Extract the [x, y] coordinate from the center of the cell holding the provided text.  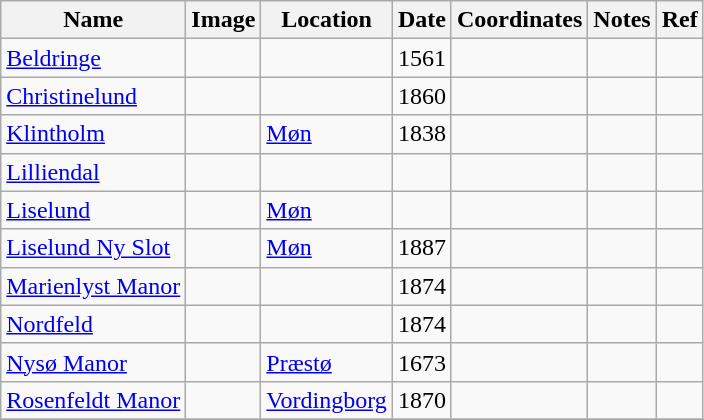
1838 [422, 134]
Name [94, 20]
1561 [422, 58]
Klintholm [94, 134]
Vordingborg [327, 400]
Marienlyst Manor [94, 286]
Liselund Ny Slot [94, 248]
Lilliendal [94, 172]
Rosenfeldt Manor [94, 400]
Coordinates [519, 20]
Christinelund [94, 96]
Notes [622, 20]
Nysø Manor [94, 362]
Image [224, 20]
Liselund [94, 210]
Date [422, 20]
1887 [422, 248]
Nordfeld [94, 324]
1673 [422, 362]
1860 [422, 96]
Ref [680, 20]
Beldringe [94, 58]
Præstø [327, 362]
1870 [422, 400]
Location [327, 20]
